Identify which cell holds the provided text, then report its (x, y) central coordinate. 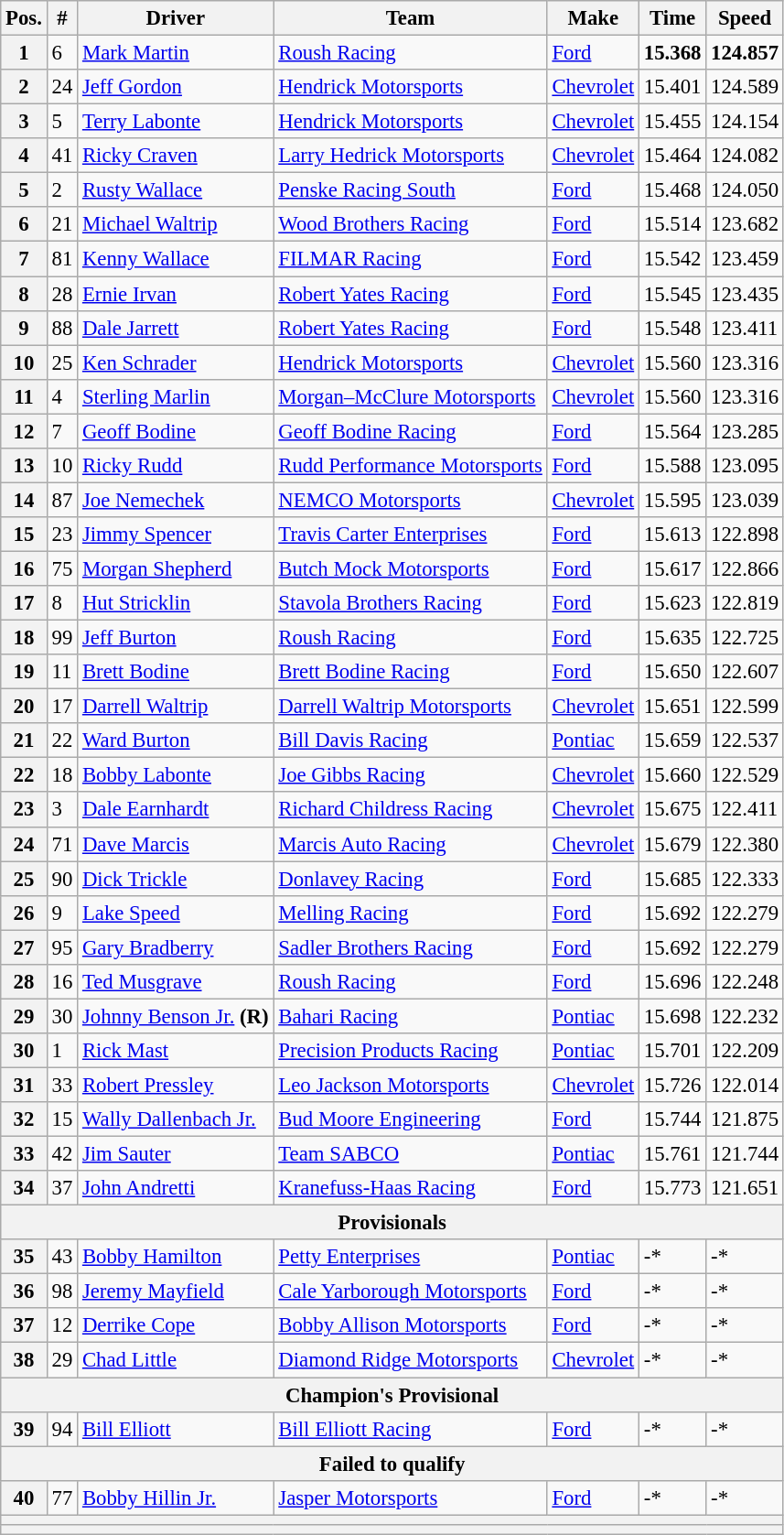
77 (62, 1497)
14 (24, 500)
122.599 (745, 707)
Travis Carter Enterprises (410, 535)
Ken Schrader (176, 362)
40 (24, 1497)
Dale Jarrett (176, 328)
Kranefuss-Haas Racing (410, 1188)
15.542 (673, 259)
38 (24, 1360)
124.154 (745, 122)
122.014 (745, 1085)
Kenny Wallace (176, 259)
15.514 (673, 224)
122.232 (745, 1016)
15.701 (673, 1051)
Jeff Gordon (176, 87)
Driver (176, 18)
124.857 (745, 53)
20 (24, 707)
Ernie Irvan (176, 294)
Jeff Burton (176, 638)
# (62, 18)
122.537 (745, 740)
15.545 (673, 294)
99 (62, 638)
Jasper Motorsports (410, 1497)
Pos. (24, 18)
Derrike Cope (176, 1326)
43 (62, 1257)
Penske Racing South (410, 190)
34 (24, 1188)
15.698 (673, 1016)
Gary Bradberry (176, 947)
Petty Enterprises (410, 1257)
122.725 (745, 638)
39 (24, 1429)
Bobby Allison Motorsports (410, 1326)
15.468 (673, 190)
122.866 (745, 568)
15.588 (673, 466)
35 (24, 1257)
Wally Dallenbach Jr. (176, 1119)
42 (62, 1154)
123.411 (745, 328)
121.875 (745, 1119)
Stavola Brothers Racing (410, 603)
Brett Bodine (176, 672)
Johnny Benson Jr. (R) (176, 1016)
121.744 (745, 1154)
122.209 (745, 1051)
Ward Burton (176, 740)
Bill Elliott (176, 1429)
Time (673, 18)
Terry Labonte (176, 122)
71 (62, 844)
John Andretti (176, 1188)
90 (62, 879)
Dale Earnhardt (176, 810)
27 (24, 947)
Darrell Waltrip Motorsports (410, 707)
123.459 (745, 259)
Cale Yarborough Motorsports (410, 1292)
FILMAR Racing (410, 259)
121.651 (745, 1188)
Geoff Bodine (176, 431)
Bobby Hillin Jr. (176, 1497)
123.682 (745, 224)
Sterling Marlin (176, 396)
15.401 (673, 87)
122.380 (745, 844)
Provisionals (392, 1223)
Morgan Shepherd (176, 568)
Champion's Provisional (392, 1395)
NEMCO Motorsports (410, 500)
41 (62, 156)
Richard Childress Racing (410, 810)
87 (62, 500)
Bill Davis Racing (410, 740)
Team (410, 18)
Ricky Craven (176, 156)
Morgan–McClure Motorsports (410, 396)
Melling Racing (410, 913)
15.761 (673, 1154)
122.819 (745, 603)
Darrell Waltrip (176, 707)
94 (62, 1429)
15.623 (673, 603)
123.095 (745, 466)
122.411 (745, 810)
15.659 (673, 740)
15.613 (673, 535)
15.455 (673, 122)
Jim Sauter (176, 1154)
Robert Pressley (176, 1085)
122.529 (745, 775)
19 (24, 672)
15.650 (673, 672)
15.744 (673, 1119)
Mark Martin (176, 53)
15.685 (673, 879)
Brett Bodine Racing (410, 672)
124.082 (745, 156)
88 (62, 328)
122.898 (745, 535)
15.679 (673, 844)
Bobby Labonte (176, 775)
15.464 (673, 156)
26 (24, 913)
Leo Jackson Motorsports (410, 1085)
Hut Stricklin (176, 603)
95 (62, 947)
Dick Trickle (176, 879)
Chad Little (176, 1360)
Marcis Auto Racing (410, 844)
98 (62, 1292)
Bud Moore Engineering (410, 1119)
Lake Speed (176, 913)
36 (24, 1292)
Joe Nemechek (176, 500)
15.564 (673, 431)
15.548 (673, 328)
124.050 (745, 190)
122.607 (745, 672)
Michael Waltrip (176, 224)
Rudd Performance Motorsports (410, 466)
Make (593, 18)
31 (24, 1085)
Rusty Wallace (176, 190)
Ted Musgrave (176, 982)
15.726 (673, 1085)
Jimmy Spencer (176, 535)
15.595 (673, 500)
Sadler Brothers Racing (410, 947)
Bobby Hamilton (176, 1257)
75 (62, 568)
15.773 (673, 1188)
123.039 (745, 500)
Ricky Rudd (176, 466)
Donlavey Racing (410, 879)
13 (24, 466)
Geoff Bodine Racing (410, 431)
123.285 (745, 431)
Rick Mast (176, 1051)
Diamond Ridge Motorsports (410, 1360)
124.589 (745, 87)
15.660 (673, 775)
Precision Products Racing (410, 1051)
Dave Marcis (176, 844)
Failed to qualify (392, 1464)
15.696 (673, 982)
32 (24, 1119)
15.675 (673, 810)
15.635 (673, 638)
Jeremy Mayfield (176, 1292)
15.368 (673, 53)
Bahari Racing (410, 1016)
Bill Elliott Racing (410, 1429)
123.435 (745, 294)
Speed (745, 18)
122.248 (745, 982)
Butch Mock Motorsports (410, 568)
Wood Brothers Racing (410, 224)
Larry Hedrick Motorsports (410, 156)
Joe Gibbs Racing (410, 775)
81 (62, 259)
15.651 (673, 707)
Team SABCO (410, 1154)
15.617 (673, 568)
122.333 (745, 879)
